Output the [X, Y] coordinate of the center of the cell containing the given text.  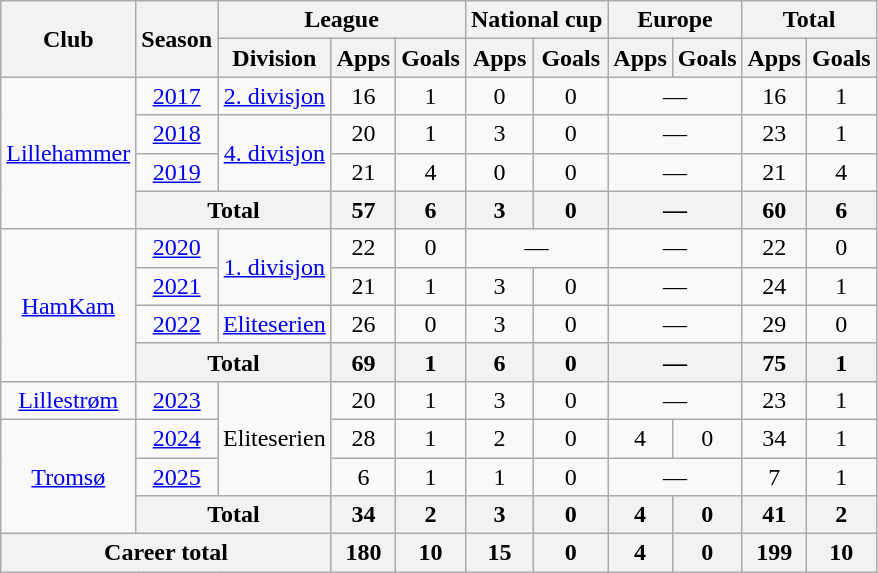
2021 [177, 286]
180 [363, 553]
2022 [177, 324]
2024 [177, 438]
2017 [177, 96]
26 [363, 324]
Tromsø [68, 476]
Career total [166, 553]
60 [774, 210]
4. divisjon [275, 153]
29 [774, 324]
Division [275, 58]
Europe [675, 20]
69 [363, 362]
2. divisjon [275, 96]
24 [774, 286]
41 [774, 515]
2025 [177, 477]
2018 [177, 134]
2020 [177, 248]
2019 [177, 172]
Lillestrøm [68, 400]
7 [774, 477]
57 [363, 210]
75 [774, 362]
1. divisjon [275, 267]
15 [499, 553]
Season [177, 39]
199 [774, 553]
HamKam [68, 305]
28 [363, 438]
National cup [536, 20]
2023 [177, 400]
Lillehammer [68, 153]
League [342, 20]
Club [68, 39]
